Return [x, y] of the center of cell containing provided text 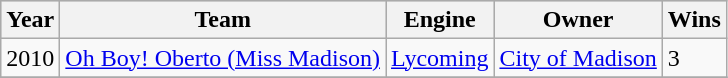
Engine [440, 20]
3 [694, 58]
2010 [30, 58]
City of Madison [578, 58]
Oh Boy! Oberto (Miss Madison) [223, 58]
Owner [578, 20]
Team [223, 20]
Year [30, 20]
Wins [694, 20]
Lycoming [440, 58]
